Pinpoint the cell where the given text exists, returning its (x, y) midpoint coordinate. 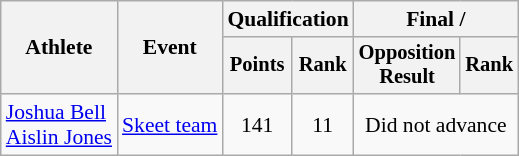
Athlete (59, 48)
Final / (436, 19)
Event (170, 48)
Skeet team (170, 124)
11 (323, 124)
Points (256, 66)
Joshua BellAislin Jones (59, 124)
Qualification (288, 19)
141 (256, 124)
OppositionResult (408, 66)
Did not advance (436, 124)
